Return (X, Y) of the center of cell containing provided text 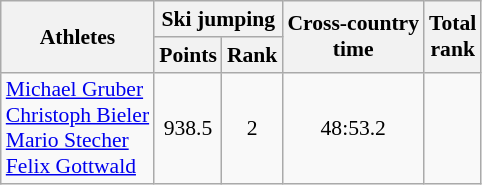
48:53.2 (353, 128)
Ski jumping (218, 19)
Total rank (452, 36)
Cross-country time (353, 36)
Athletes (78, 36)
Points (188, 55)
2 (252, 128)
938.5 (188, 128)
Rank (252, 55)
Michael GruberChristoph BielerMario StecherFelix Gottwald (78, 128)
